Output the (X, Y) coordinate of the center of the cell containing the given text.  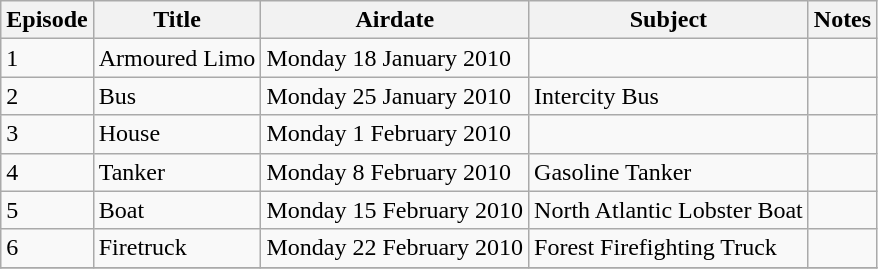
Tanker (177, 172)
Episode (47, 20)
Armoured Limo (177, 58)
5 (47, 210)
3 (47, 134)
Forest Firefighting Truck (669, 248)
4 (47, 172)
Airdate (395, 20)
Intercity Bus (669, 96)
Monday 15 February 2010 (395, 210)
Notes (842, 20)
Monday 25 January 2010 (395, 96)
Monday 18 January 2010 (395, 58)
Title (177, 20)
Monday 22 February 2010 (395, 248)
Monday 8 February 2010 (395, 172)
6 (47, 248)
Subject (669, 20)
North Atlantic Lobster Boat (669, 210)
2 (47, 96)
Gasoline Tanker (669, 172)
House (177, 134)
Boat (177, 210)
Firetruck (177, 248)
Bus (177, 96)
1 (47, 58)
Monday 1 February 2010 (395, 134)
